Return (X, Y) of the center of cell containing provided text 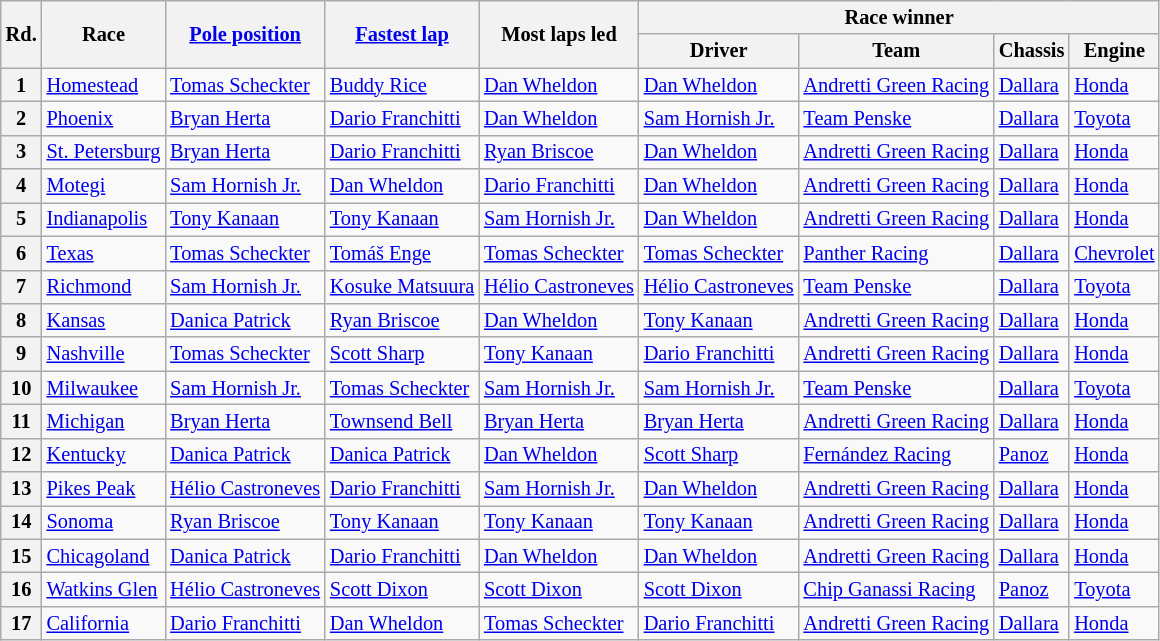
Richmond (104, 287)
Texas (104, 253)
14 (22, 522)
2 (22, 118)
Pikes Peak (104, 489)
4 (22, 186)
Fernández Racing (896, 455)
California (104, 623)
9 (22, 354)
Rd. (22, 34)
Chevrolet (1114, 253)
Race (104, 34)
Pole position (245, 34)
Phoenix (104, 118)
8 (22, 320)
Panther Racing (896, 253)
Chicagoland (104, 556)
Michigan (104, 421)
15 (22, 556)
Team (896, 51)
Most laps led (559, 34)
Nashville (104, 354)
11 (22, 421)
Kansas (104, 320)
Race winner (900, 17)
Engine (1114, 51)
Chip Ganassi Racing (896, 589)
Sonoma (104, 522)
Watkins Glen (104, 589)
Chassis (1032, 51)
10 (22, 388)
Tomáš Enge (402, 253)
7 (22, 287)
Driver (719, 51)
3 (22, 152)
Townsend Bell (402, 421)
6 (22, 253)
Indianapolis (104, 219)
Fastest lap (402, 34)
16 (22, 589)
17 (22, 623)
Milwaukee (104, 388)
13 (22, 489)
Motegi (104, 186)
Homestead (104, 85)
5 (22, 219)
12 (22, 455)
Kosuke Matsuura (402, 287)
1 (22, 85)
Buddy Rice (402, 85)
St. Petersburg (104, 152)
Kentucky (104, 455)
